Detect which cell encompasses the target text, then output its (X, Y) center coordinate. 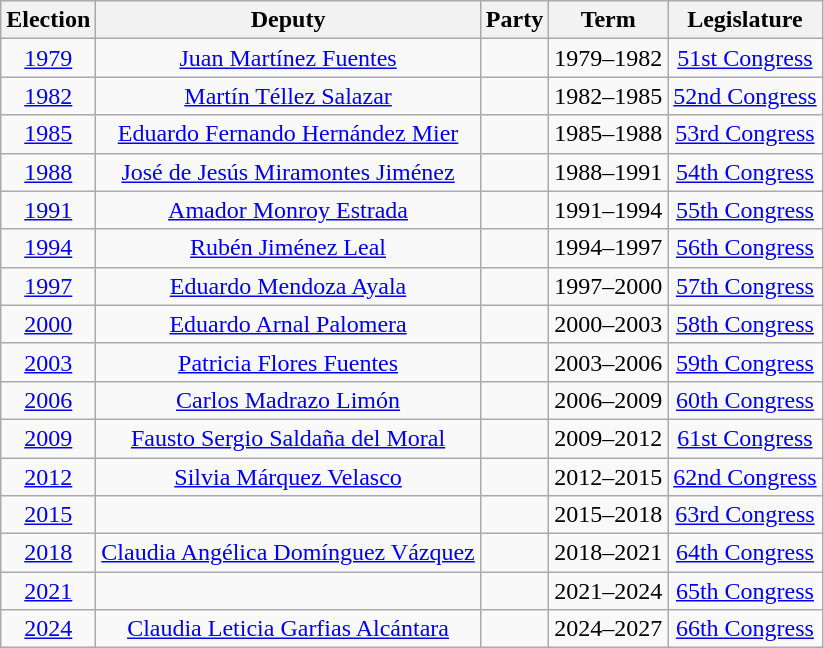
Election (48, 20)
Legislature (745, 20)
52nd Congress (745, 96)
66th Congress (745, 629)
Carlos Madrazo Limón (288, 400)
59th Congress (745, 362)
2006–2009 (608, 400)
2009 (48, 438)
1988–1991 (608, 172)
2000–2003 (608, 324)
2015–2018 (608, 515)
1997 (48, 286)
2009–2012 (608, 438)
Silvia Márquez Velasco (288, 477)
Eduardo Mendoza Ayala (288, 286)
2003–2006 (608, 362)
Rubén Jiménez Leal (288, 248)
1985 (48, 134)
53rd Congress (745, 134)
51st Congress (745, 58)
57th Congress (745, 286)
2006 (48, 400)
2024 (48, 629)
1991–1994 (608, 210)
Term (608, 20)
Claudia Angélica Domínguez Vázquez (288, 553)
2012–2015 (608, 477)
56th Congress (745, 248)
2012 (48, 477)
Eduardo Arnal Palomera (288, 324)
2015 (48, 515)
Claudia Leticia Garfias Alcántara (288, 629)
1988 (48, 172)
63rd Congress (745, 515)
1979 (48, 58)
2018–2021 (608, 553)
2024–2027 (608, 629)
65th Congress (745, 591)
2000 (48, 324)
61st Congress (745, 438)
55th Congress (745, 210)
62nd Congress (745, 477)
Patricia Flores Fuentes (288, 362)
64th Congress (745, 553)
1994 (48, 248)
1979–1982 (608, 58)
Martín Téllez Salazar (288, 96)
1982–1985 (608, 96)
1997–2000 (608, 286)
2021–2024 (608, 591)
2003 (48, 362)
2021 (48, 591)
1994–1997 (608, 248)
1985–1988 (608, 134)
1991 (48, 210)
Deputy (288, 20)
Eduardo Fernando Hernández Mier (288, 134)
54th Congress (745, 172)
60th Congress (745, 400)
Juan Martínez Fuentes (288, 58)
58th Congress (745, 324)
Fausto Sergio Saldaña del Moral (288, 438)
1982 (48, 96)
Amador Monroy Estrada (288, 210)
2018 (48, 553)
José de Jesús Miramontes Jiménez (288, 172)
Party (514, 20)
